For the text-containing cell, return its midpoint in (x, y) coordinate format. 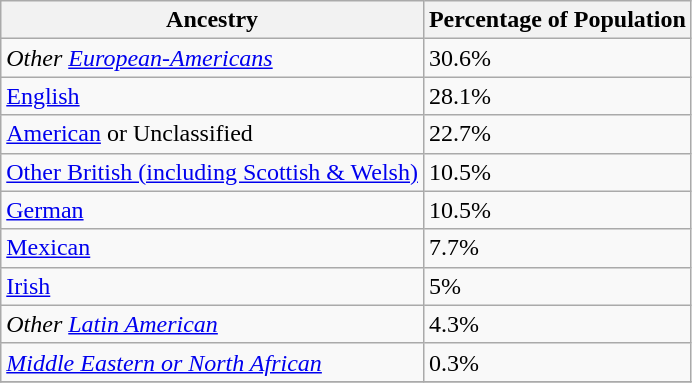
30.6% (557, 58)
Other Latin American (212, 324)
English (212, 96)
0.3% (557, 362)
28.1% (557, 96)
Ancestry (212, 20)
Other European-Americans (212, 58)
5% (557, 286)
Percentage of Population (557, 20)
Irish (212, 286)
7.7% (557, 248)
American or Unclassified (212, 134)
German (212, 210)
Other British (including Scottish & Welsh) (212, 172)
4.3% (557, 324)
22.7% (557, 134)
Middle Eastern or North African (212, 362)
Mexican (212, 248)
